Output the [x, y] coordinate of the center of the cell containing the given text.  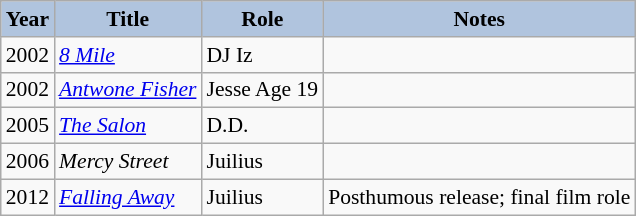
Notes [479, 19]
2005 [28, 126]
Antwone Fisher [128, 90]
Mercy Street [128, 162]
D.D. [262, 126]
Year [28, 19]
Posthumous release; final film role [479, 197]
Role [262, 19]
2006 [28, 162]
2012 [28, 197]
DJ Iz [262, 55]
8 Mile [128, 55]
The Salon [128, 126]
Falling Away [128, 197]
Title [128, 19]
Jesse Age 19 [262, 90]
